Return (x, y) of the center of cell containing provided text 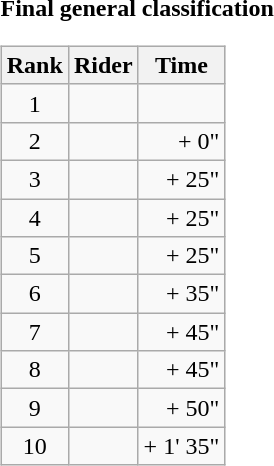
4 (34, 217)
Rank (34, 65)
+ 1' 35" (182, 446)
Rider (103, 65)
7 (34, 332)
10 (34, 446)
3 (34, 179)
9 (34, 408)
1 (34, 103)
+ 35" (182, 294)
2 (34, 141)
+ 50" (182, 408)
8 (34, 370)
+ 0" (182, 141)
6 (34, 294)
Time (182, 65)
5 (34, 256)
